Search for the cell housing the specified text and yield its [X, Y] center coordinate. 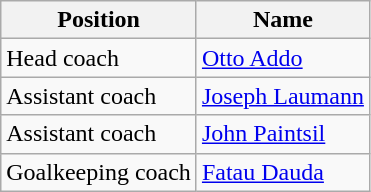
Otto Addo [282, 58]
Goalkeeping coach [99, 172]
Joseph Laumann [282, 96]
Position [99, 20]
Head coach [99, 58]
Name [282, 20]
Fatau Dauda [282, 172]
John Paintsil [282, 134]
